Output the [x, y] coordinate of the center of the cell containing the given text.  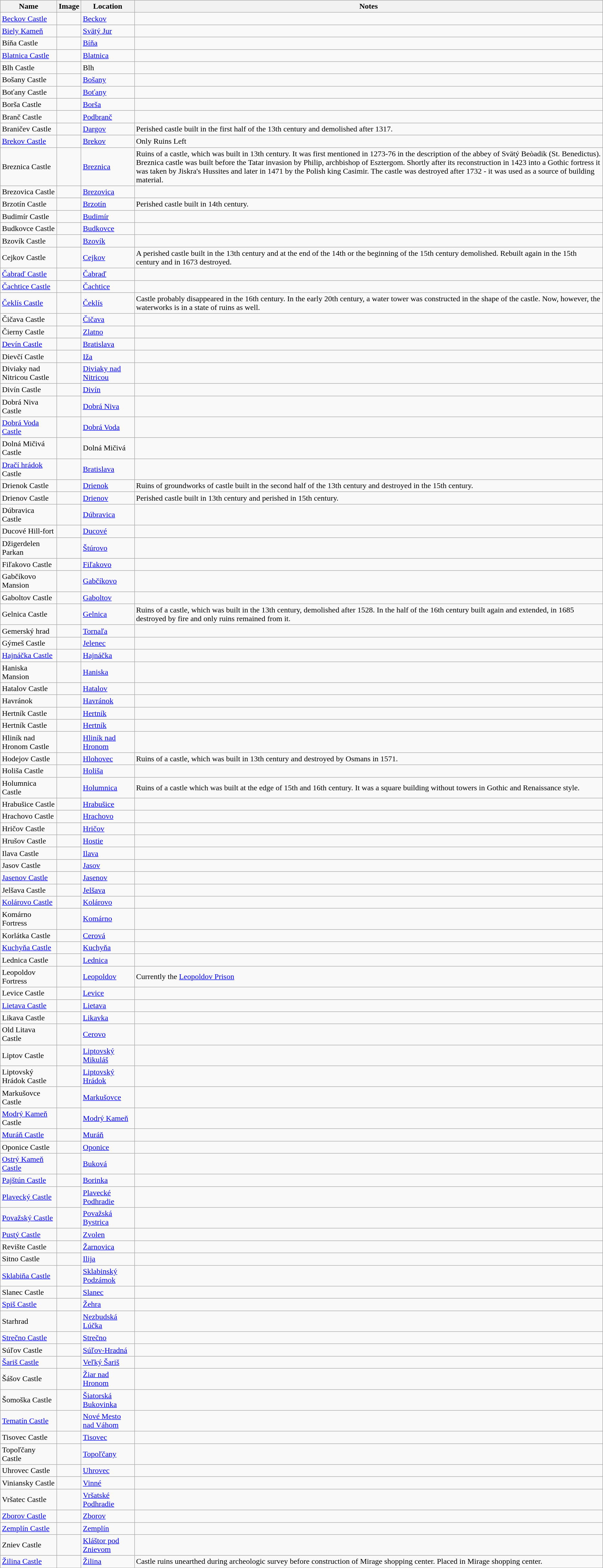
Hlohovec [108, 759]
Levice [108, 993]
Žilina Castle [29, 1562]
Brezovica Castle [29, 192]
Budimír [108, 216]
Hrabušice Castle [29, 804]
Ducové [108, 531]
Old Litava Castle [29, 1034]
Topoľčany Castle [29, 1454]
Sitno Castle [29, 1259]
Fiľakovo Castle [29, 564]
Boťany Castle [29, 92]
Blatnica [108, 55]
Jasov Castle [29, 865]
Považský Castle [29, 1218]
Biely Kameň [29, 31]
Tornaľa [108, 631]
Žarnovica [108, 1247]
Žehra [108, 1304]
Gabčíkovo [108, 581]
Gelnica [108, 614]
Muráň Castle [29, 1135]
Ilava Castle [29, 853]
Leopoldov Fortress [29, 977]
Devín Castle [29, 344]
Branč Castle [29, 117]
Bzovík [108, 241]
Viniansky Castle [29, 1483]
Perished castle built in the first half of the 13th century and demolished after 1317. [368, 129]
Dargov [108, 129]
Hostie [108, 841]
Divín [108, 390]
Sklabinský Podzámok [108, 1276]
Komárno [108, 919]
Čičava [108, 320]
Muráň [108, 1135]
Boťany [108, 92]
Brzotín Castle [29, 204]
Ostrý Kameň Castle [29, 1164]
Zniev Castle [29, 1545]
Hričov [108, 829]
Gaboltov Castle [29, 598]
Markušovce Castle [29, 1097]
Bošany Castle [29, 80]
Currently the Leopoldov Prison [368, 977]
Bíňa [108, 43]
Buková [108, 1164]
Plavecký Castle [29, 1197]
Tisovec [108, 1438]
Gabčíkovo Mansion [29, 581]
Čierny Castle [29, 332]
Slanec Castle [29, 1292]
Hatalov [108, 689]
Notes [368, 6]
Brekov Castle [29, 141]
Revište Castle [29, 1247]
Borša [108, 104]
Jelšava Castle [29, 890]
Liptovský Hrádok Castle [29, 1076]
Oponice Castle [29, 1147]
Dobrá Niva Castle [29, 406]
Blatnica Castle [29, 55]
Beckov [108, 19]
Breznica Castle [29, 167]
Cerovo [108, 1034]
Považská Bystrica [108, 1218]
Only Ruins Left [368, 141]
Dobrá Voda [108, 427]
Hrušov Castle [29, 841]
Hrabušice [108, 804]
Drienov Castle [29, 498]
Dievčí Castle [29, 356]
Lednica [108, 960]
Uhrovec [108, 1471]
Bzovík Castle [29, 241]
Likava Castle [29, 1018]
Cejkov [108, 258]
Diviaky nad Nitricou Castle [29, 373]
Braničev Castle [29, 129]
Zborov [108, 1516]
Šariš Castle [29, 1362]
Kolárovo [108, 902]
Súľov Castle [29, 1350]
Kuchyňa [108, 948]
Dolná Mičivá Castle [29, 448]
Hrachovo [108, 816]
Perished castle built in 13th century and perished in 15th century. [368, 498]
Nezbudská Lúčka [108, 1321]
Brzotín [108, 204]
Liptovský Hrádok [108, 1076]
Komárno Fortress [29, 919]
Jasenov Castle [29, 878]
Jelšava [108, 890]
Súľov-Hradná [108, 1350]
Ruins of a castle, which was built in 13th century and destroyed by Osmans in 1571. [368, 759]
Markušovce [108, 1097]
Modrý Kameň [108, 1118]
Šomoška Castle [29, 1400]
Iža [108, 356]
Topoľčany [108, 1454]
Zlatno [108, 332]
Dračí hrádok Castle [29, 469]
Gemerský hrad [29, 631]
Veľký Šariš [108, 1362]
Image [69, 6]
Drienok [108, 486]
Drienok Castle [29, 486]
Fiľakovo [108, 564]
Budkovce [108, 229]
Castle ruins unearthed during archeologic survey before construction of Mirage shopping center. Placed in Mirage shopping center. [368, 1562]
Slanec [108, 1292]
Vinné [108, 1483]
Liptovský Mikuláš [108, 1055]
Diviaky nad Nitricou [108, 373]
Pustý Castle [29, 1235]
Čabraď [108, 274]
Budkovce Castle [29, 229]
Likavka [108, 1018]
Korlátka Castle [29, 936]
Holiša [108, 771]
Šiatorská Bukovinka [108, 1400]
Šášov Castle [29, 1379]
Čabraď Castle [29, 274]
Spiš Castle [29, 1304]
Leopoldov [108, 977]
Gaboltov [108, 598]
Jasov [108, 865]
Pajštún Castle [29, 1180]
Brekov [108, 141]
Čeklís Castle [29, 303]
Kuchyňa Castle [29, 948]
Vršatské Podhradie [108, 1499]
Borinka [108, 1180]
Brezovica [108, 192]
Plavecké Podhradie [108, 1197]
Blh [108, 68]
Modrý Kameň Castle [29, 1118]
Borša Castle [29, 104]
Svätý Jur [108, 31]
Hričov Castle [29, 829]
Jasenov [108, 878]
Name [29, 6]
Strečno [108, 1338]
Tematín Castle [29, 1421]
Liptov Castle [29, 1055]
Vršatec Castle [29, 1499]
Zborov Castle [29, 1516]
Zemplín Castle [29, 1528]
Strečno Castle [29, 1338]
Haniska [108, 672]
Čachtice Castle [29, 286]
Oponice [108, 1147]
Dúbravica Castle [29, 515]
Hajnáčka Castle [29, 655]
Hajnáčka [108, 655]
Beckov Castle [29, 19]
Džigerdelen Parkan [29, 548]
Hodejov Castle [29, 759]
Blh Castle [29, 68]
Štúrovo [108, 548]
Gýmeš Castle [29, 643]
Ruins of a castle which was built at the edge of 15th and 16th century. It was a square building without towers in Gothic and Renaissance style. [368, 787]
Žilina [108, 1562]
Sklabiňa Castle [29, 1276]
Lietava [108, 1005]
Lietava Castle [29, 1005]
Čičava Castle [29, 320]
Holumnica [108, 787]
Bošany [108, 80]
Ilija [108, 1259]
Budimír Castle [29, 216]
Divín Castle [29, 390]
Dobrá Voda Castle [29, 427]
Kláštor pod Znievom [108, 1545]
Kolárovo Castle [29, 902]
Hliník nad Hronom [108, 742]
Gelnica Castle [29, 614]
Lednica Castle [29, 960]
Cerová [108, 936]
Ilava [108, 853]
Ducové Hill-fort [29, 531]
Bíňa Castle [29, 43]
Haniska Mansion [29, 672]
Tisovec Castle [29, 1438]
Location [108, 6]
Uhrovec Castle [29, 1471]
Čachtice [108, 286]
Breznica [108, 167]
Zvolen [108, 1235]
Cejkov Castle [29, 258]
Hatalov Castle [29, 689]
Čeklís [108, 303]
Nové Mesto nad Váhom [108, 1421]
Drienov [108, 498]
Holumnica Castle [29, 787]
Starhrad [29, 1321]
Levice Castle [29, 993]
Dobrá Niva [108, 406]
Holiša Castle [29, 771]
Hliník nad Hronom Castle [29, 742]
Podbranč [108, 117]
Dúbravica [108, 515]
Perished castle built in 14th century. [368, 204]
Ruins of groundworks of castle built in the second half of the 13th century and destroyed in the 15th century. [368, 486]
Žiar nad Hronom [108, 1379]
Dolná Mičivá [108, 448]
Jelenec [108, 643]
Hrachovo Castle [29, 816]
Zemplín [108, 1528]
